Capture the cell that displays the provided text and extract its [x, y] central coordinate. 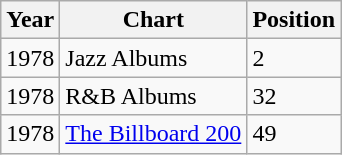
32 [294, 96]
Year [30, 20]
49 [294, 134]
Chart [154, 20]
Position [294, 20]
2 [294, 58]
The Billboard 200 [154, 134]
R&B Albums [154, 96]
Jazz Albums [154, 58]
